Provide the (X, Y) coordinate of the cell's center where the given text is located.  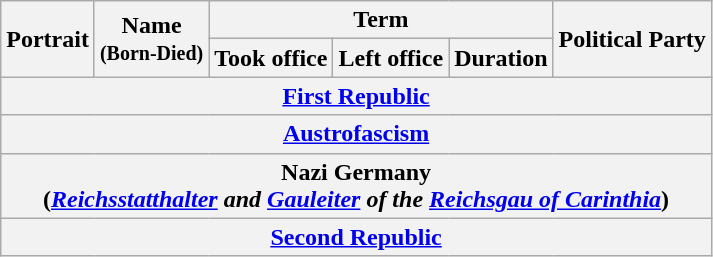
Duration (501, 58)
Took office (271, 58)
Nazi Germany(Reichsstatthalter and Gauleiter of the Reichsgau of Carinthia) (356, 186)
Portrait (48, 39)
First Republic (356, 96)
Name(Born-Died) (151, 39)
Term (381, 20)
Left office (391, 58)
Political Party (632, 39)
Second Republic (356, 237)
Austrofascism (356, 134)
